Capture the cell that displays the provided text and extract its [x, y] central coordinate. 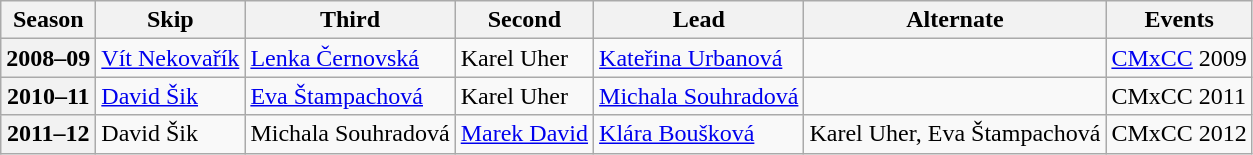
Season [48, 20]
CMxCC 2009 [1179, 58]
Lead [699, 20]
Klára Boušková [699, 134]
Karel Uher, Eva Štampachová [955, 134]
Eva Štampachová [350, 96]
CMxCC 2012 [1179, 134]
Alternate [955, 20]
Skip [170, 20]
Vít Nekovařík [170, 58]
Events [1179, 20]
Second [524, 20]
Third [350, 20]
Marek David [524, 134]
Kateřina Urbanová [699, 58]
2010–11 [48, 96]
2008–09 [48, 58]
CMxCC 2011 [1179, 96]
2011–12 [48, 134]
Lenka Černovská [350, 58]
